From the cell containing the given text, extract its center point as [x, y] coordinate. 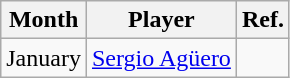
Sergio Agüero [161, 58]
Ref. [262, 20]
January [44, 58]
Month [44, 20]
Player [161, 20]
